Extract the [x, y] coordinate from the center of the cell holding the provided text.  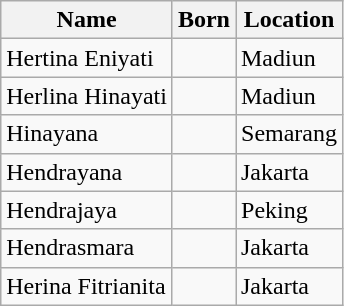
Hendrayana [87, 172]
Herina Fitrianita [87, 286]
Location [290, 20]
Hinayana [87, 134]
Born [204, 20]
Hertina Eniyati [87, 58]
Name [87, 20]
Semarang [290, 134]
Herlina Hinayati [87, 96]
Hendrajaya [87, 210]
Peking [290, 210]
Hendrasmara [87, 248]
